Pinpoint the cell where the given text exists, returning its (x, y) midpoint coordinate. 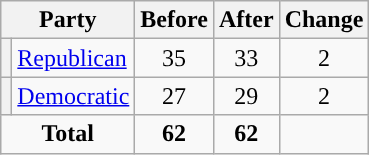
Total (68, 134)
33 (246, 58)
Before (174, 20)
29 (246, 96)
Democratic (74, 96)
35 (174, 58)
Change (324, 20)
Party (68, 20)
Republican (74, 58)
After (246, 20)
27 (174, 96)
